Find where the given text appears and provide that cell's center as (x, y) coordinate. 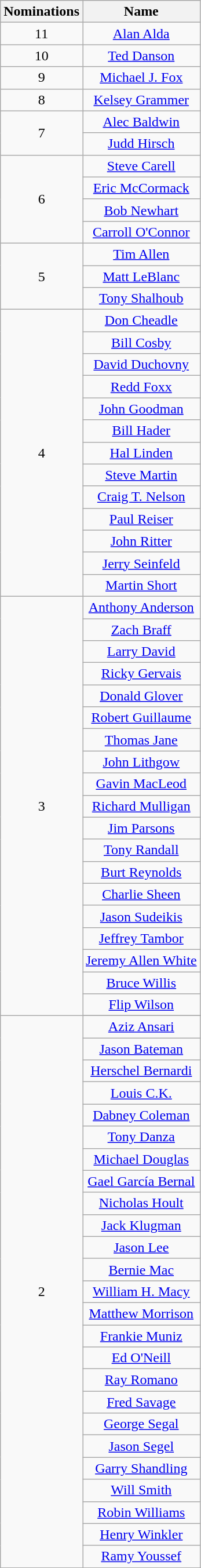
Robin Williams (141, 1512)
Matt LeBlanc (141, 277)
Nominations (42, 12)
John Goodman (141, 409)
2 (42, 1292)
Larry David (141, 652)
Bill Cosby (141, 343)
Michael J. Fox (141, 78)
Alan Alda (141, 34)
Aziz Ansari (141, 1027)
George Segal (141, 1424)
Gavin MacLeod (141, 784)
Fred Savage (141, 1402)
David Duchovny (141, 365)
Jeffrey Tambor (141, 938)
Tony Randall (141, 850)
Judd Hirsch (141, 144)
Ted Danson (141, 56)
Jason Lee (141, 1247)
Jeremy Allen White (141, 960)
Dabney Coleman (141, 1115)
6 (42, 199)
Carroll O'Connor (141, 232)
Zach Braff (141, 629)
10 (42, 56)
Richard Mulligan (141, 806)
William H. Macy (141, 1291)
Ricky Gervais (141, 674)
9 (42, 78)
Ed O'Neill (141, 1358)
Robert Guillaume (141, 718)
Steve Martin (141, 475)
Paul Reiser (141, 519)
Matthew Morrison (141, 1313)
11 (42, 34)
4 (42, 453)
Jason Bateman (141, 1049)
Anthony Anderson (141, 607)
Herschel Bernardi (141, 1071)
Jack Klugman (141, 1225)
Louis C.K. (141, 1093)
John Ritter (141, 541)
Burt Reynolds (141, 872)
Martin Short (141, 585)
8 (42, 100)
Gael García Bernal (141, 1181)
Ray Romano (141, 1380)
Frankie Muniz (141, 1335)
5 (42, 276)
Jerry Seinfeld (141, 563)
Jim Parsons (141, 828)
Bruce Willis (141, 983)
Don Cheadle (141, 321)
Will Smith (141, 1490)
Redd Foxx (141, 387)
Bernie Mac (141, 1269)
Tony Danza (141, 1137)
Tony Shalhoub (141, 299)
3 (42, 806)
Bob Newhart (141, 210)
Hal Linden (141, 453)
Flip Wilson (141, 1005)
Tim Allen (141, 254)
Alec Baldwin (141, 122)
Jason Sudeikis (141, 916)
Nicholas Hoult (141, 1203)
Ramy Youssef (141, 1556)
Michael Douglas (141, 1159)
Charlie Sheen (141, 894)
Thomas Jane (141, 740)
Kelsey Grammer (141, 100)
Steve Carell (141, 166)
Jason Segel (141, 1446)
Craig T. Nelson (141, 497)
Eric McCormack (141, 188)
Donald Glover (141, 696)
Name (141, 12)
John Lithgow (141, 762)
7 (42, 133)
Bill Hader (141, 431)
Henry Winkler (141, 1534)
Garry Shandling (141, 1468)
